Locate the cell with the specified text and output its (X, Y) center coordinate. 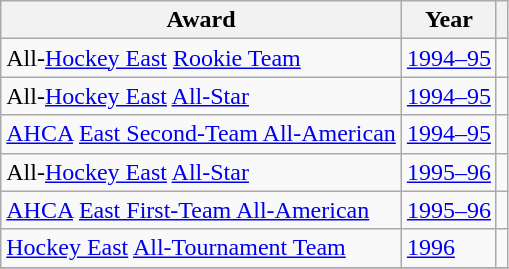
Year (448, 20)
Hockey East All-Tournament Team (202, 248)
AHCA East First-Team All-American (202, 210)
1996 (448, 248)
Award (202, 20)
AHCA East Second-Team All-American (202, 134)
All-Hockey East Rookie Team (202, 58)
